Output the (X, Y) coordinate of the center of the cell containing the given text.  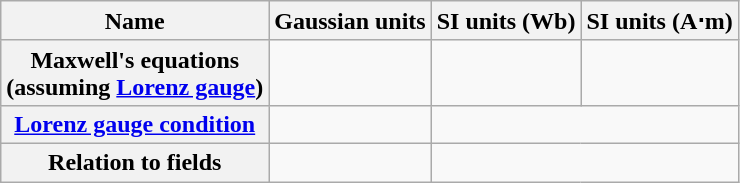
SI units (Wb) (506, 21)
SI units (A⋅m) (660, 21)
Relation to fields (135, 162)
Lorenz gauge condition (135, 124)
Name (135, 21)
Gaussian units (350, 21)
Maxwell's equations (assuming Lorenz gauge) (135, 72)
